For the text-containing cell, return its midpoint in [x, y] coordinate format. 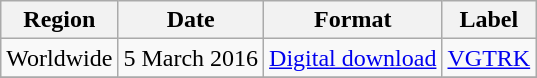
Digital download [353, 58]
VGTRK [489, 58]
Label [489, 20]
Region [60, 20]
Format [353, 20]
5 March 2016 [191, 58]
Date [191, 20]
Worldwide [60, 58]
